Find where the given text appears and provide that cell's center as (X, Y) coordinate. 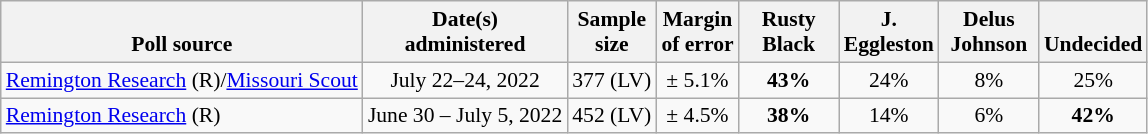
July 22–24, 2022 (465, 80)
24% (889, 80)
38% (789, 116)
Marginof error (697, 32)
J.Eggleston (889, 32)
DelusJohnson (989, 32)
377 (LV) (612, 80)
452 (LV) (612, 116)
Samplesize (612, 32)
42% (1093, 116)
43% (789, 80)
± 5.1% (697, 80)
6% (989, 116)
25% (1093, 80)
14% (889, 116)
June 30 – July 5, 2022 (465, 116)
Poll source (182, 32)
Date(s)administered (465, 32)
± 4.5% (697, 116)
8% (989, 80)
Remington Research (R) (182, 116)
RustyBlack (789, 32)
Undecided (1093, 32)
Remington Research (R)/Missouri Scout (182, 80)
